Return the (x, y) coordinate for the center point of the cell that contains the specified text.  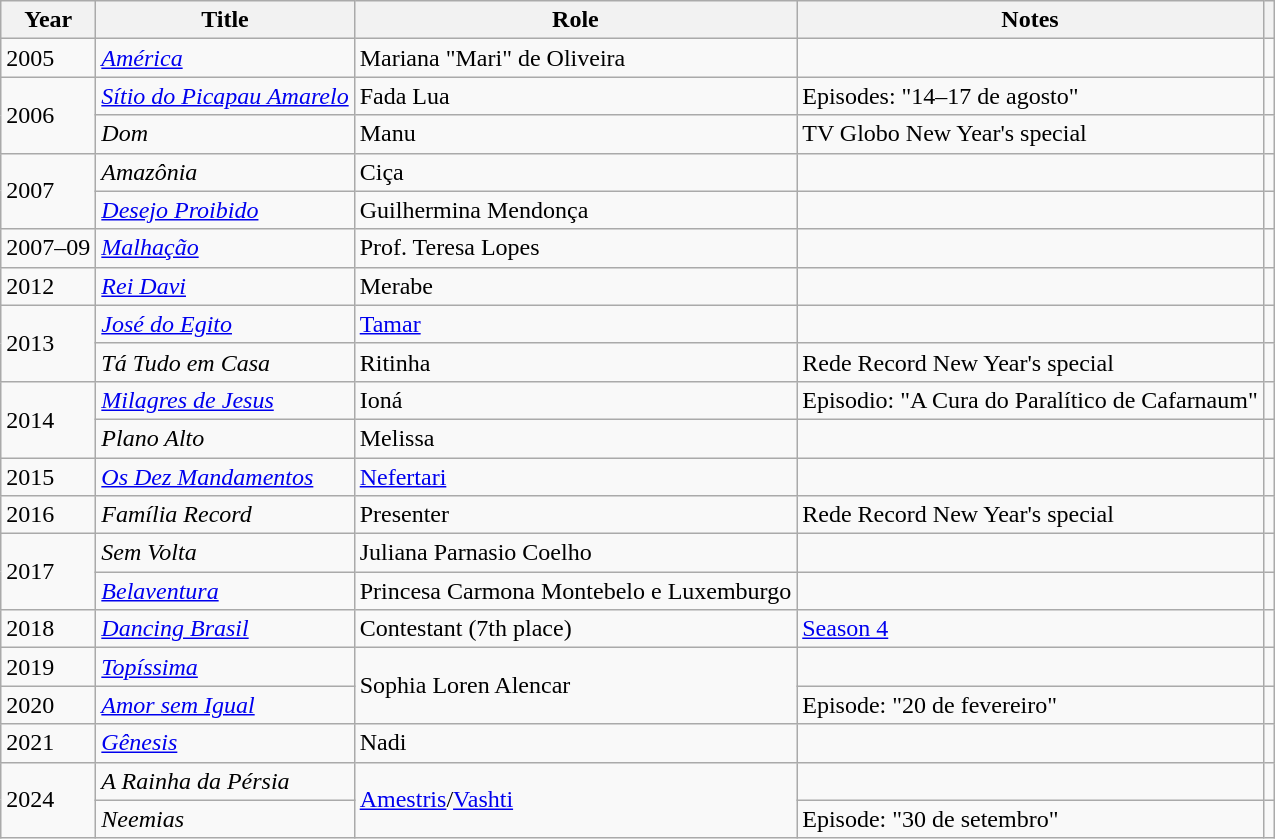
Season 4 (1030, 629)
Amazônia (225, 172)
Tamar (576, 324)
Episodio: "A Cura do Paralítico de Cafarnaum" (1030, 400)
2016 (48, 515)
Episode: "30 de setembro" (1030, 819)
Nadi (576, 743)
Fada Lua (576, 96)
Ritinha (576, 362)
Prof. Teresa Lopes (576, 248)
Title (225, 20)
Merabe (576, 286)
2013 (48, 343)
Melissa (576, 438)
Ioná (576, 400)
Milagres de Jesus (225, 400)
Amor sem Igual (225, 705)
2006 (48, 115)
Topíssima (225, 667)
Família Record (225, 515)
Sítio do Picapau Amarelo (225, 96)
Notes (1030, 20)
Desejo Proibido (225, 210)
2014 (48, 419)
Contestant (7th place) (576, 629)
Neemias (225, 819)
Nefertari (576, 477)
2005 (48, 58)
Juliana Parnasio Coelho (576, 553)
TV Globo New Year's special (1030, 134)
Os Dez Mandamentos (225, 477)
Belaventura (225, 591)
Role (576, 20)
2012 (48, 286)
José do Egito (225, 324)
Guilhermina Mendonça (576, 210)
Ciça (576, 172)
Dom (225, 134)
2020 (48, 705)
2024 (48, 800)
2017 (48, 572)
Mariana "Mari" de Oliveira (576, 58)
2018 (48, 629)
Manu (576, 134)
Presenter (576, 515)
2021 (48, 743)
Plano Alto (225, 438)
Princesa Carmona Montebelo e Luxemburgo (576, 591)
América (225, 58)
Tá Tudo em Casa (225, 362)
Dancing Brasil (225, 629)
Malhação (225, 248)
Sophia Loren Alencar (576, 686)
2019 (48, 667)
2007–09 (48, 248)
Sem Volta (225, 553)
Year (48, 20)
Episode: "20 de fevereiro" (1030, 705)
A Rainha da Pérsia (225, 781)
2007 (48, 191)
Gênesis (225, 743)
2015 (48, 477)
Amestris/Vashti (576, 800)
Episodes: "14–17 de agosto" (1030, 96)
Rei Davi (225, 286)
